From the cell containing the given text, extract its center point as (X, Y) coordinate. 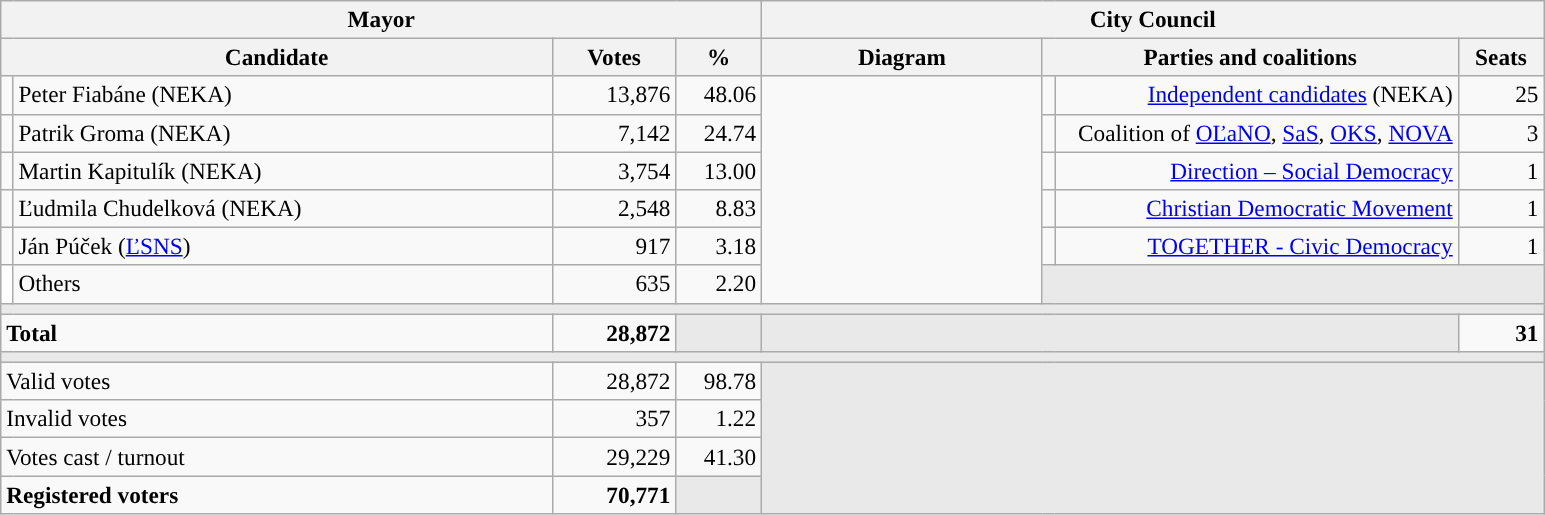
29,229 (614, 456)
Seats (1501, 57)
917 (614, 246)
8.83 (719, 208)
635 (614, 284)
2.20 (719, 284)
Others (282, 284)
Christian Democratic Movement (1257, 208)
13.00 (719, 170)
41.30 (719, 456)
2,548 (614, 208)
98.78 (719, 381)
Ján Púček (ĽSNS) (282, 246)
Diagram (902, 57)
70,771 (614, 494)
31 (1501, 332)
24.74 (719, 133)
13,876 (614, 95)
Votes cast / turnout (277, 456)
1.22 (719, 419)
City Council (1153, 19)
Patrik Groma (NEKA) (282, 133)
Valid votes (277, 381)
7,142 (614, 133)
Coalition of OĽaNO, SaS, OKS, NOVA (1257, 133)
3,754 (614, 170)
Votes (614, 57)
% (719, 57)
Ľudmila Chudelková (NEKA) (282, 208)
3.18 (719, 246)
Direction – Social Democracy (1257, 170)
Mayor (382, 19)
357 (614, 419)
Invalid votes (277, 419)
3 (1501, 133)
Independent candidates (NEKA) (1257, 95)
48.06 (719, 95)
Candidate (277, 57)
Martin Kapitulík (NEKA) (282, 170)
Registered voters (277, 494)
Total (277, 332)
Peter Fiabáne (NEKA) (282, 95)
Parties and coalitions (1250, 57)
25 (1501, 95)
TOGETHER - Civic Democracy (1257, 246)
